Extract the [X, Y] coordinate from the center of the cell holding the provided text.  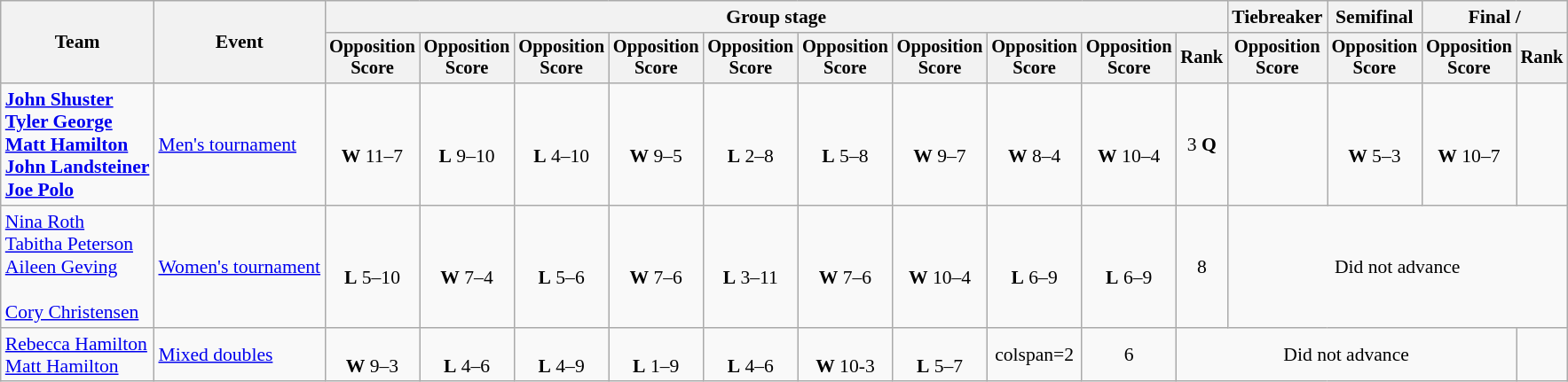
W 9–3 [373, 355]
L 2–8 [751, 144]
Tiebreaker [1277, 17]
W 9–5 [657, 144]
L 4–9 [561, 355]
Team [78, 43]
W 10–7 [1470, 144]
L 3–11 [751, 267]
Semifinal [1375, 17]
Nina RothTabitha PetersonAileen GevingCory Christensen [78, 267]
Men's tournament [240, 144]
colspan=2 [1035, 355]
Final / [1494, 17]
L 5–8 [845, 144]
L 5–10 [373, 267]
W 7–4 [467, 267]
Group stage [776, 17]
L 9–10 [467, 144]
W 10-3 [845, 355]
L 1–9 [657, 355]
W 9–7 [941, 144]
L 4–10 [561, 144]
Women's tournament [240, 267]
8 [1202, 267]
Rebecca HamiltonMatt Hamilton [78, 355]
W 8–4 [1035, 144]
L 5–7 [941, 355]
6 [1129, 355]
W 11–7 [373, 144]
3 Q [1202, 144]
John ShusterTyler GeorgeMatt HamiltonJohn LandsteinerJoe Polo [78, 144]
L 5–6 [561, 267]
W 5–3 [1375, 144]
Event [240, 43]
Mixed doubles [240, 355]
